Capture the cell that displays the provided text and extract its (X, Y) central coordinate. 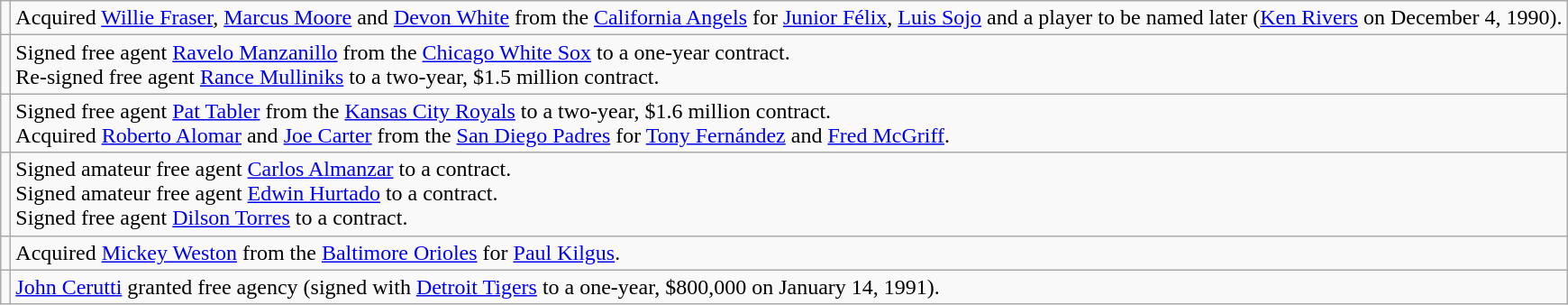
John Cerutti granted free agency (signed with Detroit Tigers to a one-year, $800,000 on January 14, 1991). (789, 287)
Acquired Mickey Weston from the Baltimore Orioles for Paul Kilgus. (789, 253)
